Identify which cell holds the provided text, then report its [X, Y] central coordinate. 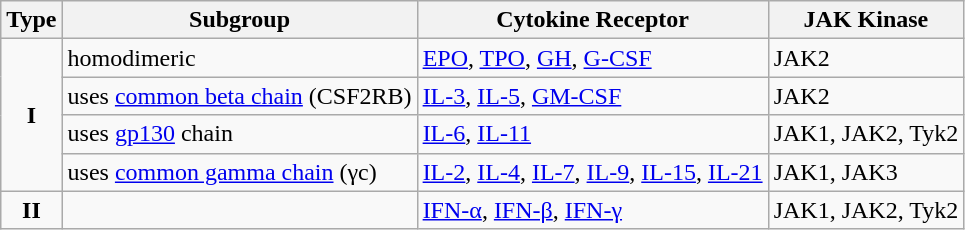
Type [32, 20]
JAK1, JAK3 [866, 172]
homodimeric [240, 58]
IL-3, IL-5, GM-CSF [592, 96]
IL-6, IL-11 [592, 134]
uses gp130 chain [240, 134]
IL-2, IL-4, IL-7, IL-9, IL-15, IL-21 [592, 172]
IFN-α, IFN-β, IFN-γ [592, 210]
JAK Kinase [866, 20]
EPO, TPO, GH, G-CSF [592, 58]
uses common beta chain (CSF2RΒ) [240, 96]
Cytokine Receptor [592, 20]
Subgroup [240, 20]
uses common gamma chain (γc) [240, 172]
I [32, 115]
II [32, 210]
